Provide the [X, Y] coordinate of the cell's center where the given text is located.  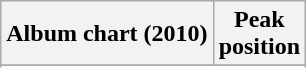
Album chart (2010) [107, 34]
Peakposition [259, 34]
